Find where the given text appears and provide that cell's center as (X, Y) coordinate. 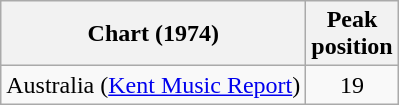
Australia (Kent Music Report) (154, 85)
19 (352, 85)
Peakposition (352, 34)
Chart (1974) (154, 34)
